Output the (x, y) coordinate of the center of the cell containing the given text.  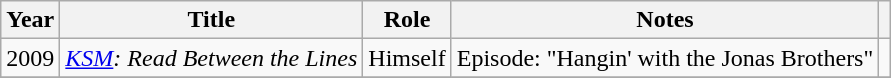
Himself (407, 58)
Notes (665, 20)
Year (30, 20)
KSM: Read Between the Lines (212, 58)
Title (212, 20)
Episode: "Hangin' with the Jonas Brothers" (665, 58)
Role (407, 20)
2009 (30, 58)
